Pinpoint the cell where the given text exists, returning its [x, y] midpoint coordinate. 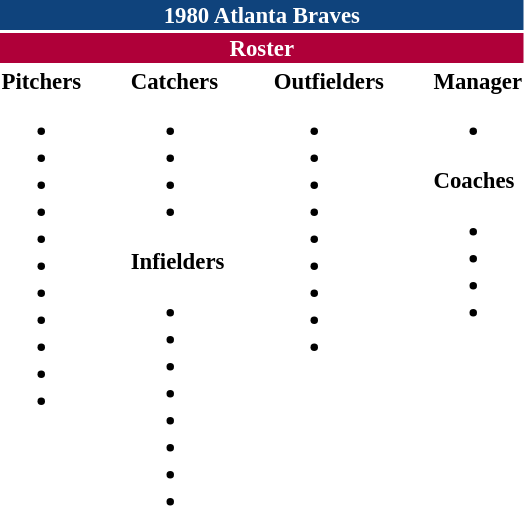
Roster [262, 48]
1980 Atlanta Braves [262, 15]
